Find where the given text appears and provide that cell's center as [X, Y] coordinate. 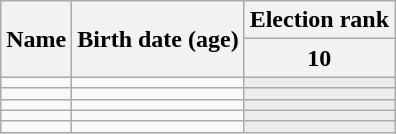
Name [36, 39]
10 [319, 58]
Election rank [319, 20]
Birth date (age) [158, 39]
